Extract the (X, Y) coordinate from the center of the cell holding the provided text.  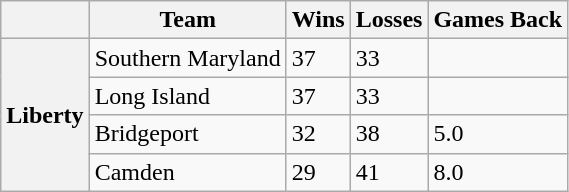
Wins (318, 20)
5.0 (498, 134)
Southern Maryland (188, 58)
41 (389, 172)
Team (188, 20)
32 (318, 134)
Long Island (188, 96)
Bridgeport (188, 134)
Games Back (498, 20)
8.0 (498, 172)
Losses (389, 20)
29 (318, 172)
38 (389, 134)
Liberty (45, 115)
Camden (188, 172)
